Provide the (X, Y) coordinate of the cell's center where the given text is located.  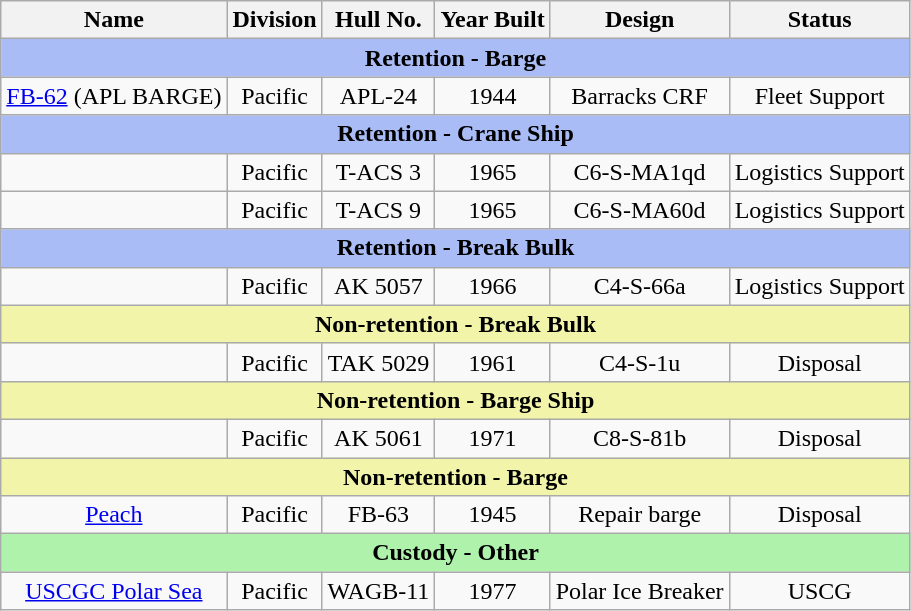
Non-retention - Barge Ship (456, 400)
Status (820, 20)
C6-S-MA60d (640, 210)
Non-retention - Barge (456, 477)
Repair barge (640, 515)
Division (274, 20)
Retention - Crane Ship (456, 134)
TAK 5029 (378, 362)
FB-62 (APL BARGE) (114, 96)
1971 (492, 438)
T-ACS 9 (378, 210)
1966 (492, 286)
APL-24 (378, 96)
Barracks CRF (640, 96)
Design (640, 20)
C4-S-1u (640, 362)
Retention - Break Bulk (456, 248)
AK 5057 (378, 286)
USCG (820, 591)
Fleet Support (820, 96)
FB-63 (378, 515)
Peach (114, 515)
WAGB-11 (378, 591)
Polar Ice Breaker (640, 591)
Custody - Other (456, 553)
Name (114, 20)
Hull No. (378, 20)
1944 (492, 96)
T-ACS 3 (378, 172)
USCGC Polar Sea (114, 591)
C4-S-66a (640, 286)
1945 (492, 515)
C6-S-MA1qd (640, 172)
1961 (492, 362)
AK 5061 (378, 438)
Non-retention - Break Bulk (456, 324)
Retention - Barge (456, 58)
Year Built (492, 20)
1977 (492, 591)
C8-S-81b (640, 438)
